Find where the given text appears and provide that cell's center as (X, Y) coordinate. 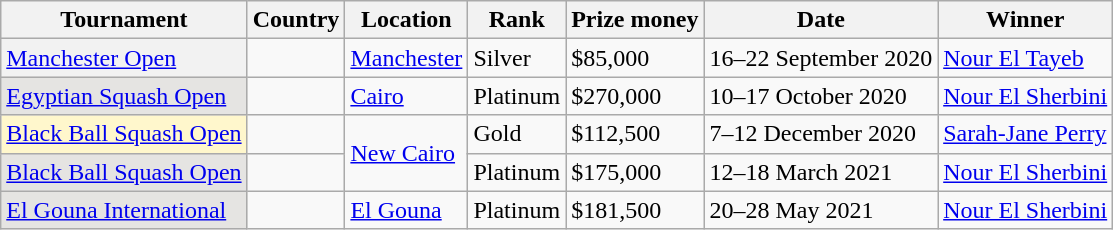
New Cairo (406, 153)
Manchester Open (124, 58)
Manchester (406, 58)
Nour El Tayeb (1026, 58)
Sarah-Jane Perry (1026, 134)
Winner (1026, 20)
El Gouna International (124, 210)
Gold (517, 134)
Egyptian Squash Open (124, 96)
Silver (517, 58)
$181,500 (635, 210)
$270,000 (635, 96)
12–18 March 2021 (821, 172)
Rank (517, 20)
El Gouna (406, 210)
Cairo (406, 96)
Location (406, 20)
10–17 October 2020 (821, 96)
7–12 December 2020 (821, 134)
$175,000 (635, 172)
20–28 May 2021 (821, 210)
Date (821, 20)
16–22 September 2020 (821, 58)
$85,000 (635, 58)
Tournament (124, 20)
$112,500 (635, 134)
Prize money (635, 20)
Country (296, 20)
